For the text-containing cell, return its midpoint in [x, y] coordinate format. 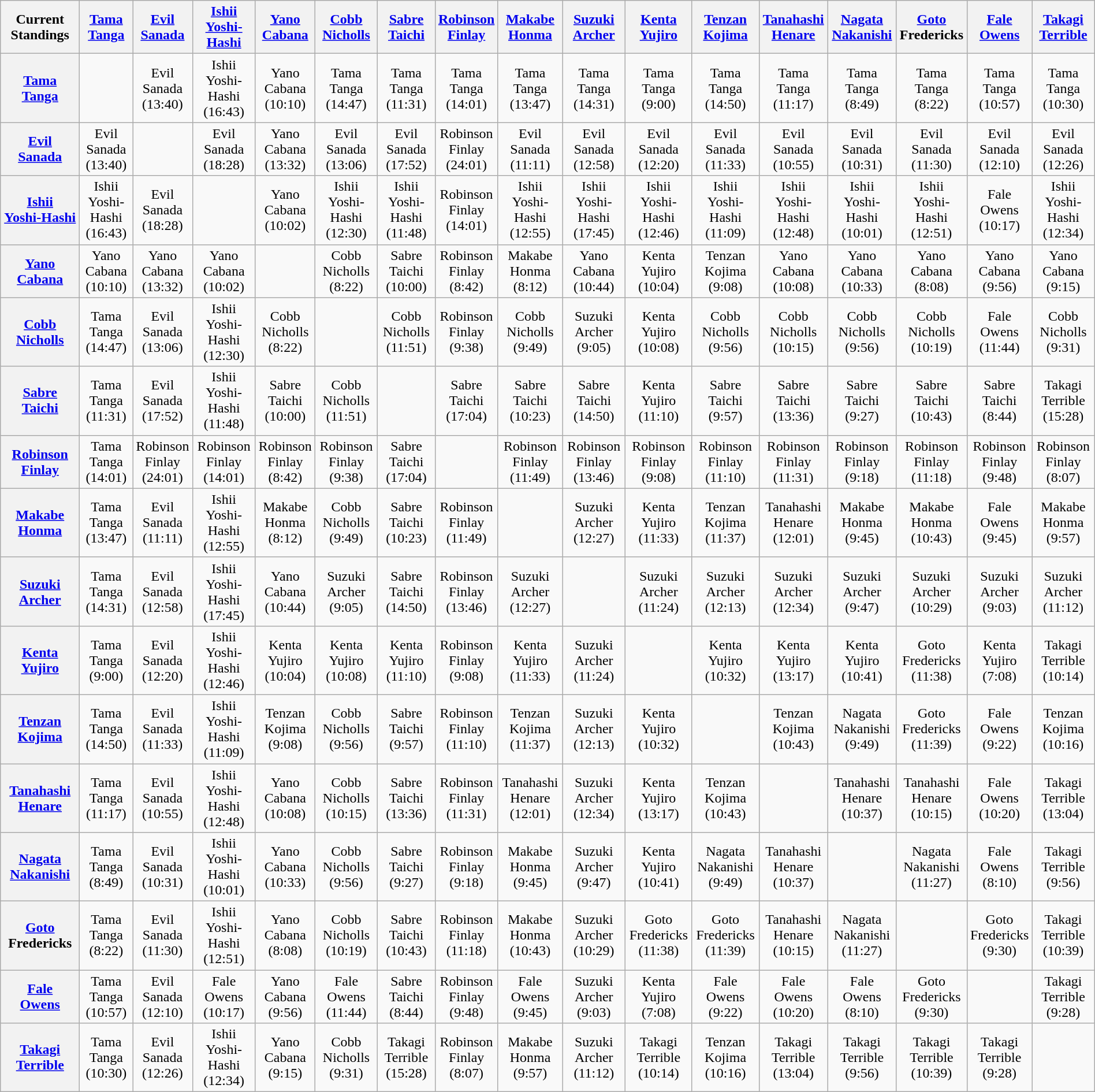
Current Standings [40, 27]
TakagiTerrible [1063, 27]
CobbNicholls [346, 27]
Robinson Finlay [40, 462]
YanoCabana [285, 27]
SabreTaichi [407, 27]
Goto Fredericks [40, 936]
Tanahashi Henare [40, 798]
RobinsonFinlay [466, 27]
Tama Tanga [40, 88]
NagataNakanishi [862, 27]
FaleOwens [999, 27]
EvilSanada [163, 27]
Tenzan Kojima [40, 729]
Suzuki Archer [40, 592]
TamaTanga [106, 27]
Sabre Taichi [40, 401]
GotoFredericks [931, 27]
Nagata Nakanishi [40, 867]
Cobb Nicholls [40, 332]
Ishii Yoshi-Hashi [40, 210]
Evil Sanada [40, 149]
SuzukiArcher [594, 27]
TanahashiHenare [794, 27]
KentaYujiro [658, 27]
Takagi Terrible [40, 1057]
TenzanKojima [725, 27]
Yano Cabana [40, 271]
Kenta Yujiro [40, 660]
IshiiYoshi-Hashi [224, 27]
Fale Owens [40, 997]
